Identify which cell holds the provided text, then report its [X, Y] central coordinate. 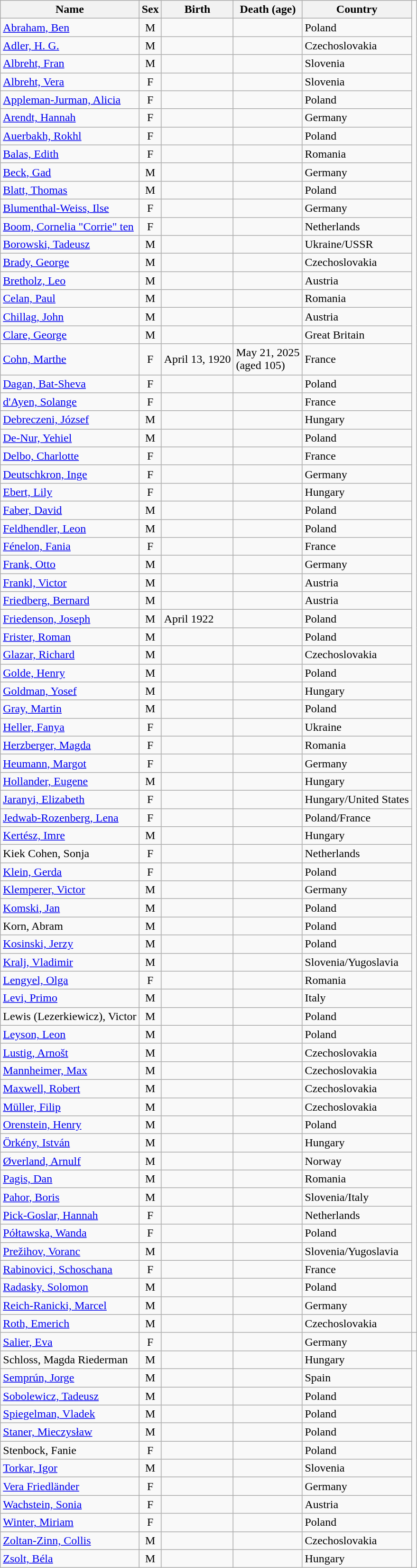
Arendt, Hannah [70, 118]
Deutschkron, Inge [70, 474]
Herzberger, Magda [70, 745]
Jedwab-Rozenberg, Lena [70, 817]
Vera Friedländer [70, 1486]
Rabinovici, Schoschana [70, 1269]
Sex [150, 9]
Salier, Eva [70, 1341]
Sobolewicz, Tadeusz [70, 1396]
Cohn, Marthe [70, 359]
Komski, Jan [70, 908]
Heumann, Margot [70, 763]
Brady, George [70, 263]
Country [357, 9]
Ukraine [357, 727]
Frankl, Victor [70, 583]
Italy [357, 998]
Staner, Mieczysław [70, 1432]
Golde, Henry [70, 673]
Abraham, Ben [70, 28]
Mannheimer, Max [70, 1070]
Dagan, Bat-Sheva [70, 384]
De-Nur, Yehiel [70, 438]
Spain [357, 1378]
Albreht, Fran [70, 64]
Klemperer, Victor [70, 890]
Ebert, Lily [70, 492]
Radasky, Solomon [70, 1287]
Lustig, Arnošt [70, 1052]
Friedenson, Joseph [70, 619]
Norway [357, 1161]
Great Britain [357, 335]
Delbo, Charlotte [70, 456]
d'Ayen, Solange [70, 402]
Name [70, 9]
Pick-Goslar, Hannah [70, 1215]
Gray, Martin [70, 709]
Roth, Emerich [70, 1323]
Goldman, Yosef [70, 691]
Bretholz, Leo [70, 281]
Lengyel, Olga [70, 980]
Ukraine/USSR [357, 245]
April 1922 [197, 619]
Debreczeni, József [70, 420]
Blumenthal-Weiss, Ilse [70, 208]
Clare, George [70, 335]
Friedberg, Bernard [70, 601]
Appleman-Jurman, Alicia [70, 100]
Stenbock, Fanie [70, 1450]
Pagis, Dan [70, 1179]
Maxwell, Robert [70, 1088]
Jaranyi, Elizabeth [70, 799]
Kertész, Imre [70, 836]
Schloss, Magda Riederman [70, 1360]
Frank, Otto [70, 565]
Adler, H. G. [70, 46]
Torkar, Igor [70, 1468]
Pahor, Boris [70, 1197]
Boom, Cornelia "Corrie" ten [70, 227]
Hollander, Eugene [70, 781]
Fénelon, Fania [70, 547]
Orenstein, Henry [70, 1125]
Prežihov, Voranc [70, 1251]
Hungary/United States [357, 799]
Auerbakh, Rokhl [70, 136]
Klein, Gerda [70, 872]
Glazar, Richard [70, 655]
Celan, Paul [70, 299]
Feldhendler, Leon [70, 529]
Heller, Fanya [70, 727]
Balas, Edith [70, 154]
Poland/France [357, 817]
Chillag, John [70, 317]
Wachstein, Sonia [70, 1504]
Øverland, Arnulf [70, 1161]
Albreht, Vera [70, 82]
Blatt, Thomas [70, 190]
Półtawska, Wanda [70, 1233]
Frister, Roman [70, 637]
Örkény, István [70, 1143]
Faber, David [70, 510]
Kiek Cohen, Sonja [70, 854]
Spiegelman, Vladek [70, 1414]
Reich-Ranicki, Marcel [70, 1305]
Müller, Filip [70, 1107]
Lewis (Lezerkiewicz), Victor [70, 1016]
Borowski, Tadeusz [70, 245]
Slovenia/Italy [357, 1197]
Kralj, Vladimir [70, 962]
Death (age) [268, 9]
April 13, 1920 [197, 359]
Birth [197, 9]
Beck, Gad [70, 172]
Zsolt, Béla [70, 1559]
Levi, Primo [70, 998]
Winter, Miriam [70, 1522]
Leyson, Leon [70, 1034]
Zoltan-Zinn, Collis [70, 1540]
Semprún, Jorge [70, 1378]
Kosinski, Jerzy [70, 944]
May 21, 2025(aged 105) [268, 359]
Korn, Abram [70, 926]
